For the text-containing cell, return its midpoint in [x, y] coordinate format. 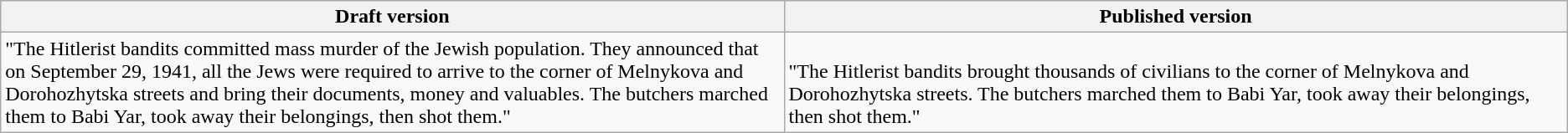
Draft version [392, 17]
Published version [1176, 17]
